Detect which cell encompasses the target text, then output its [X, Y] center coordinate. 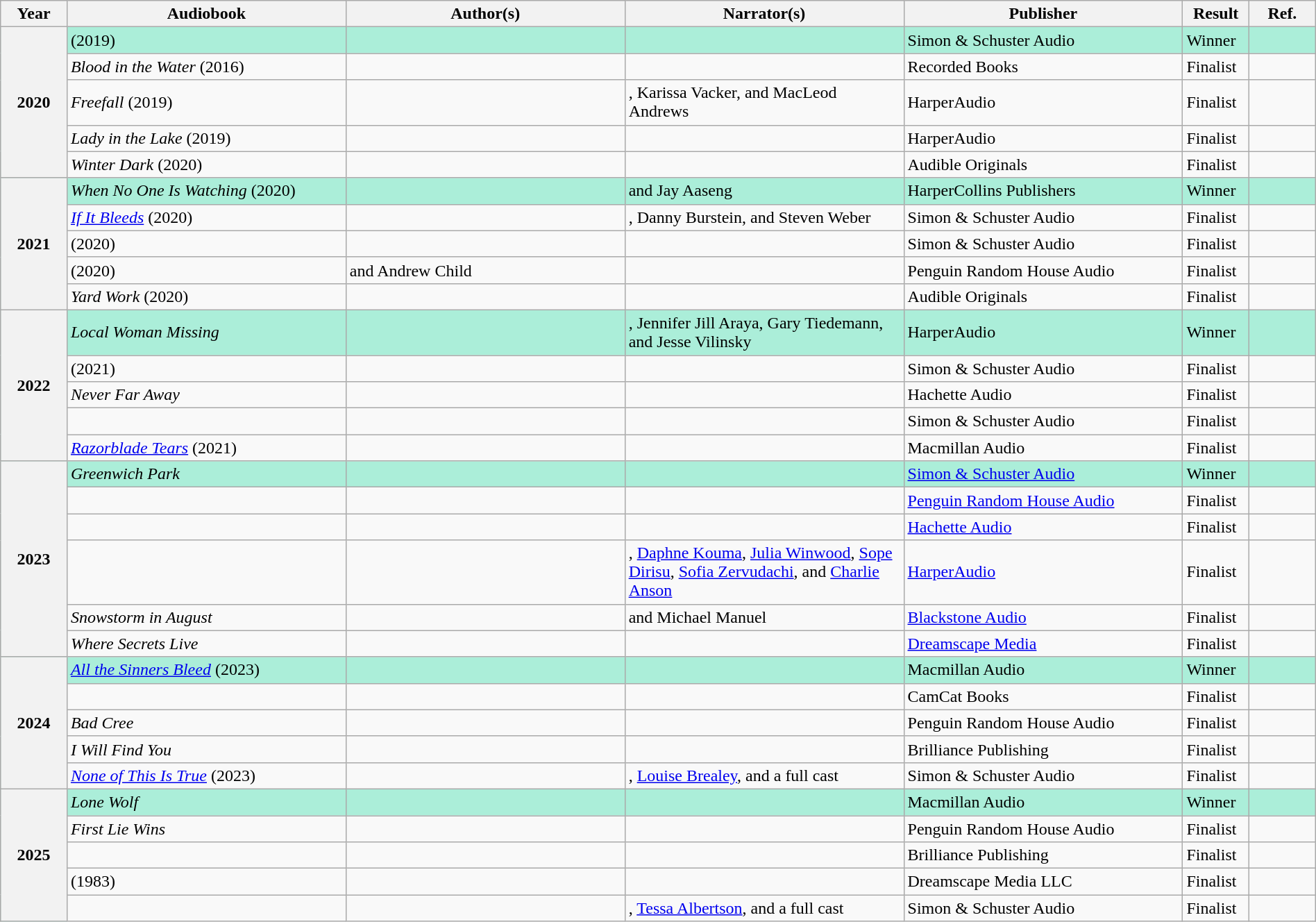
Razorblade Tears (2021) [206, 448]
Ref. [1283, 14]
(2019) [206, 40]
Snowstorm in August [206, 617]
, Danny Burstein, and Steven Weber [764, 217]
Where Secrets Live [206, 644]
and Michael Manuel [764, 617]
First Lie Wins [206, 828]
Lady in the Lake (2019) [206, 138]
Greenwich Park [206, 474]
Dreamscape Media [1043, 644]
Narrator(s) [764, 14]
(2021) [206, 369]
Yard Work (2020) [206, 296]
Year [34, 14]
Result [1216, 14]
, Karissa Vacker, and MacLeod Andrews [764, 103]
Freefall (2019) [206, 103]
Bad Cree [206, 723]
HarperCollins Publishers [1043, 191]
2020 [34, 103]
, Jennifer Jill Araya, Gary Tiedemann, and Jesse Vilinsky [764, 332]
and Andrew Child [485, 270]
2021 [34, 244]
Blood in the Water (2016) [206, 67]
Publisher [1043, 14]
2025 [34, 855]
I Will Find You [206, 749]
and Jay Aaseng [764, 191]
CamCat Books [1043, 696]
All the Sinners Bleed (2023) [206, 670]
(1983) [206, 882]
Never Far Away [206, 395]
, Louise Brealey, and a full cast [764, 776]
When No One Is Watching (2020) [206, 191]
, Tessa Albertson, and a full cast [764, 908]
2022 [34, 385]
Lone Wolf [206, 802]
2023 [34, 559]
Blackstone Audio [1043, 617]
If It Bleeds (2020) [206, 217]
None of This Is True (2023) [206, 776]
2024 [34, 723]
Local Woman Missing [206, 332]
Dreamscape Media LLC [1043, 882]
Audiobook [206, 14]
Recorded Books [1043, 67]
Winter Dark (2020) [206, 165]
Author(s) [485, 14]
, Daphne Kouma, Julia Winwood, Sope Dirisu, Sofia Zervudachi, and Charlie Anson [764, 572]
